Pinpoint the cell where the given text exists, returning its (x, y) midpoint coordinate. 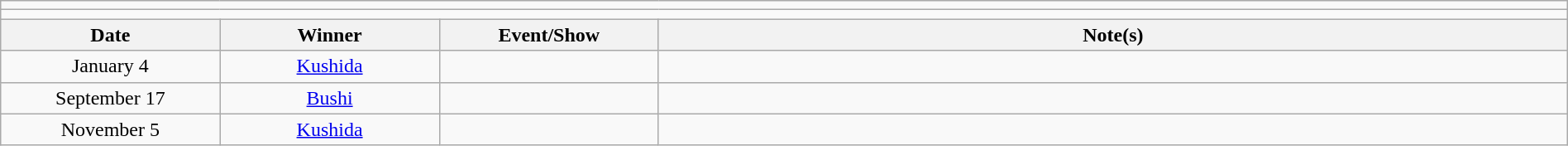
Note(s) (1113, 35)
September 17 (111, 98)
Bushi (329, 98)
November 5 (111, 129)
Date (111, 35)
Event/Show (549, 35)
January 4 (111, 66)
Winner (329, 35)
